Provide the (X, Y) coordinate of the cell's center where the given text is located.  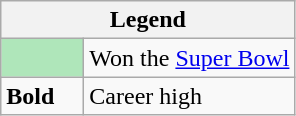
Career high (190, 96)
Legend (148, 20)
Bold (42, 96)
Won the Super Bowl (190, 58)
